Locate the cell with the specified text and output its [x, y] center coordinate. 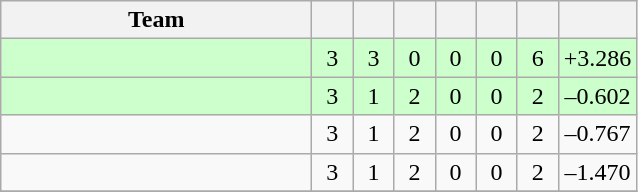
Team [156, 20]
–0.602 [598, 96]
6 [538, 58]
–1.470 [598, 172]
+3.286 [598, 58]
–0.767 [598, 134]
